Return the (X, Y) coordinate for the center point of the cell that contains the specified text.  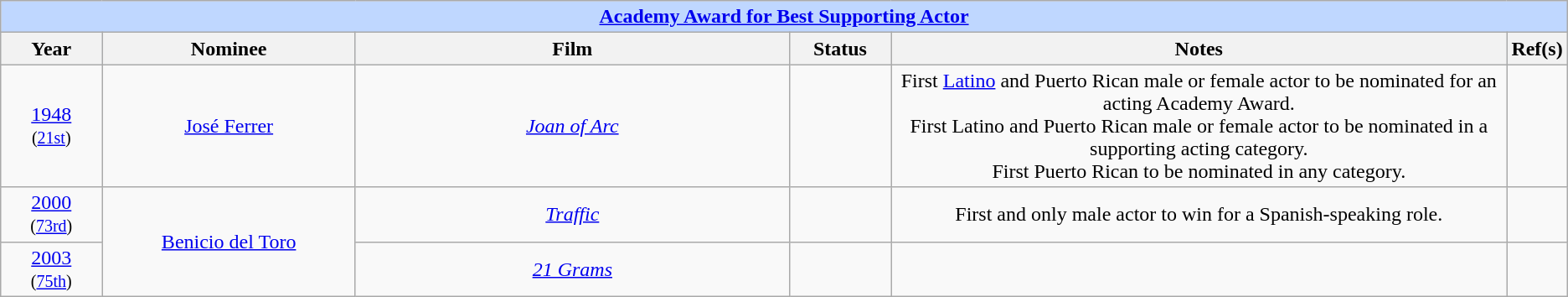
Nominee (230, 49)
2003(75th) (52, 268)
Joan of Arc (572, 126)
Year (52, 49)
First and only male actor to win for a Spanish-speaking role. (1199, 215)
Film (572, 49)
Academy Award for Best Supporting Actor (784, 17)
José Ferrer (230, 126)
Notes (1199, 49)
Status (840, 49)
1948(21st) (52, 126)
2000(73rd) (52, 215)
Benicio del Toro (230, 242)
Traffic (572, 215)
Ref(s) (1537, 49)
21 Grams (572, 268)
